Return the [X, Y] coordinate for the center point of the cell that contains the specified text.  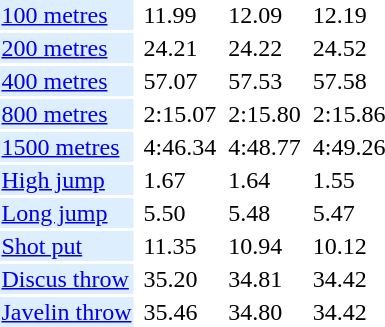
5.48 [265, 213]
High jump [66, 180]
2:15.07 [180, 114]
35.20 [180, 279]
34.81 [265, 279]
10.94 [265, 246]
4:48.77 [265, 147]
5.50 [180, 213]
Shot put [66, 246]
2:15.80 [265, 114]
11.35 [180, 246]
4:46.34 [180, 147]
34.80 [265, 312]
12.09 [265, 15]
Long jump [66, 213]
1500 metres [66, 147]
1.64 [265, 180]
100 metres [66, 15]
Javelin throw [66, 312]
57.53 [265, 81]
800 metres [66, 114]
Discus throw [66, 279]
400 metres [66, 81]
200 metres [66, 48]
1.67 [180, 180]
11.99 [180, 15]
24.22 [265, 48]
35.46 [180, 312]
57.07 [180, 81]
24.21 [180, 48]
